Detect which cell encompasses the target text, then output its [X, Y] center coordinate. 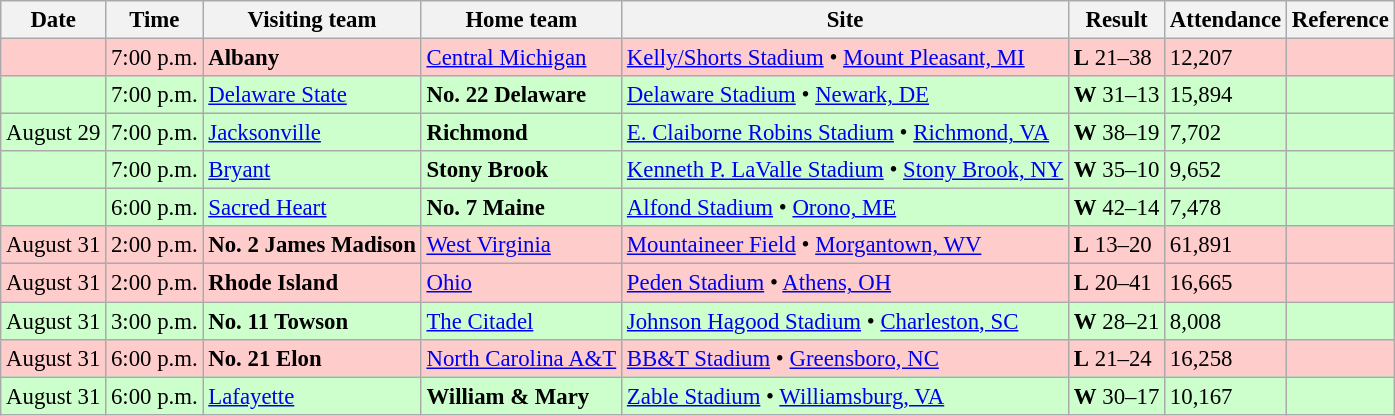
No. 7 Maine [521, 208]
Jacksonville [312, 133]
16,665 [1226, 283]
Sacred Heart [312, 208]
Result [1117, 20]
7,702 [1226, 133]
W 42–14 [1117, 208]
Reference [1341, 20]
BB&T Stadium • Greensboro, NC [846, 358]
L 21–38 [1117, 58]
W 28–21 [1117, 321]
W 30–17 [1117, 396]
Albany [312, 58]
West Virginia [521, 245]
Delaware State [312, 95]
Ohio [521, 283]
Kelly/Shorts Stadium • Mount Pleasant, MI [846, 58]
Peden Stadium • Athens, OH [846, 283]
L 13–20 [1117, 245]
16,258 [1226, 358]
William & Mary [521, 396]
No. 21 Elon [312, 358]
W 31–13 [1117, 95]
Bryant [312, 170]
Delaware Stadium • Newark, DE [846, 95]
L 20–41 [1117, 283]
Johnson Hagood Stadium • Charleston, SC [846, 321]
12,207 [1226, 58]
No. 22 Delaware [521, 95]
3:00 p.m. [154, 321]
15,894 [1226, 95]
No. 11 Towson [312, 321]
61,891 [1226, 245]
Richmond [521, 133]
Date [54, 20]
Zable Stadium • Williamsburg, VA [846, 396]
Home team [521, 20]
Stony Brook [521, 170]
Site [846, 20]
Mountaineer Field • Morgantown, WV [846, 245]
Visiting team [312, 20]
Time [154, 20]
Lafayette [312, 396]
9,652 [1226, 170]
Alfond Stadium • Orono, ME [846, 208]
E. Claiborne Robins Stadium • Richmond, VA [846, 133]
The Citadel [521, 321]
W 35–10 [1117, 170]
10,167 [1226, 396]
August 29 [54, 133]
No. 2 James Madison [312, 245]
8,008 [1226, 321]
W 38–19 [1117, 133]
North Carolina A&T [521, 358]
Central Michigan [521, 58]
Rhode Island [312, 283]
L 21–24 [1117, 358]
Attendance [1226, 20]
Kenneth P. LaValle Stadium • Stony Brook, NY [846, 170]
7,478 [1226, 208]
